Pinpoint the cell where the given text exists, returning its (x, y) midpoint coordinate. 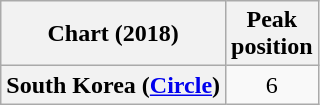
Chart (2018) (114, 34)
6 (272, 85)
South Korea (Circle) (114, 85)
Peakposition (272, 34)
